Find where the given text appears and provide that cell's center as (x, y) coordinate. 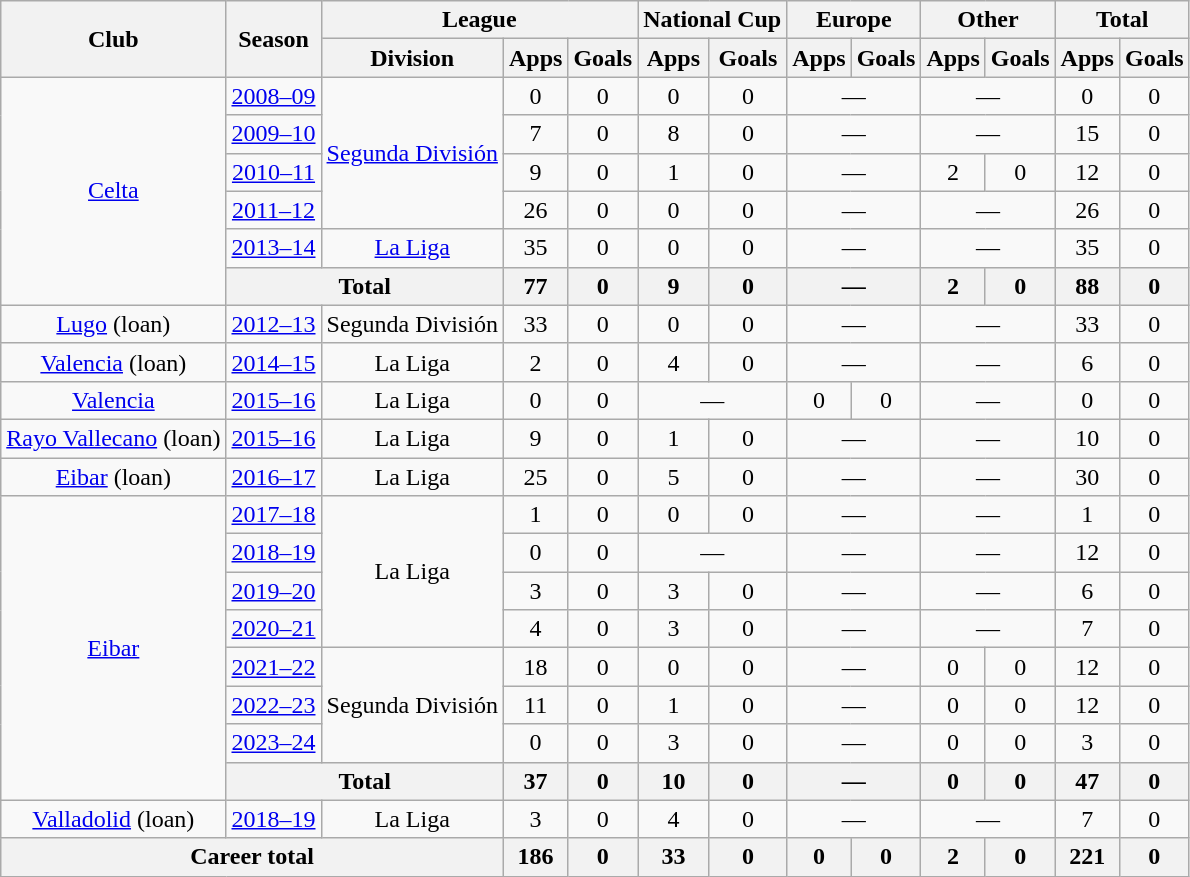
Europe (854, 20)
2014–15 (274, 362)
Eibar (114, 648)
Club (114, 39)
League (480, 20)
Season (274, 39)
2011–12 (274, 210)
30 (1087, 477)
2008–09 (274, 96)
2009–10 (274, 134)
2012–13 (274, 324)
25 (535, 477)
Rayo Vallecano (loan) (114, 438)
5 (674, 477)
18 (535, 667)
Valencia (114, 400)
Eibar (loan) (114, 477)
15 (1087, 134)
Lugo (loan) (114, 324)
2022–23 (274, 705)
2021–22 (274, 667)
Celta (114, 191)
2016–17 (274, 477)
2017–18 (274, 515)
Division (412, 58)
47 (1087, 781)
8 (674, 134)
Valencia (loan) (114, 362)
77 (535, 286)
Career total (252, 857)
11 (535, 705)
2013–14 (274, 248)
National Cup (712, 20)
Other (988, 20)
2020–21 (274, 629)
Valladolid (loan) (114, 819)
221 (1087, 857)
2010–11 (274, 172)
37 (535, 781)
2019–20 (274, 591)
88 (1087, 286)
2023–24 (274, 743)
186 (535, 857)
